Return the (X, Y) coordinate for the center point of the cell that contains the specified text.  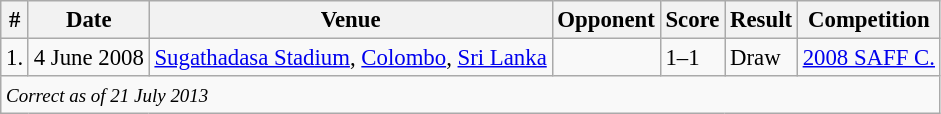
1. (15, 58)
Correct as of 21 July 2013 (471, 95)
Venue (350, 20)
# (15, 20)
1–1 (692, 58)
Draw (762, 58)
2008 SAFF C. (868, 58)
Sugathadasa Stadium, Colombo, Sri Lanka (350, 58)
Opponent (606, 20)
Competition (868, 20)
Result (762, 20)
Date (88, 20)
4 June 2008 (88, 58)
Score (692, 20)
